Locate the cell with the specified text and output its (X, Y) center coordinate. 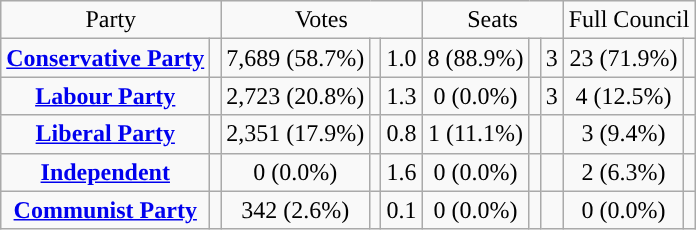
Conservative Party (106, 58)
Liberal Party (106, 134)
2,351 (17.9%) (296, 134)
3 (9.4%) (624, 134)
Party (111, 20)
342 (2.6%) (296, 210)
Votes (322, 20)
0.8 (402, 134)
1.0 (402, 58)
1 (11.1%) (476, 134)
2,723 (20.8%) (296, 96)
Communist Party (106, 210)
2 (6.3%) (624, 172)
23 (71.9%) (624, 58)
0.1 (402, 210)
Full Council (629, 20)
Seats (492, 20)
7,689 (58.7%) (296, 58)
1.6 (402, 172)
1.3 (402, 96)
Independent (106, 172)
Labour Party (106, 96)
4 (12.5%) (624, 96)
8 (88.9%) (476, 58)
